Capture the cell that displays the provided text and extract its [X, Y] central coordinate. 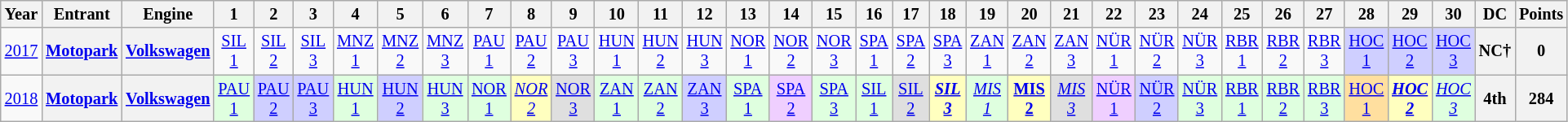
4th [1495, 98]
MIS2 [1030, 98]
9 [573, 14]
NC† [1495, 51]
2018 [21, 98]
19 [987, 14]
8 [531, 14]
23 [1157, 14]
2017 [21, 51]
11 [661, 14]
21 [1071, 14]
MNZ2 [400, 51]
28 [1366, 14]
5 [400, 14]
284 [1541, 98]
Points [1541, 14]
16 [875, 14]
25 [1242, 14]
MNZ1 [356, 51]
2 [274, 14]
Engine [168, 14]
29 [1410, 14]
MIS1 [987, 98]
Entrant [82, 14]
1 [233, 14]
14 [791, 14]
3 [313, 14]
MNZ3 [445, 51]
4 [356, 14]
7 [489, 14]
0 [1541, 51]
30 [1454, 14]
15 [834, 14]
22 [1114, 14]
18 [948, 14]
17 [910, 14]
MIS3 [1071, 98]
Year [21, 14]
6 [445, 14]
27 [1324, 14]
20 [1030, 14]
24 [1199, 14]
DC [1495, 14]
10 [617, 14]
12 [705, 14]
13 [747, 14]
26 [1283, 14]
